Determine the [X, Y] coordinate at the center of the cell enclosing the given text.  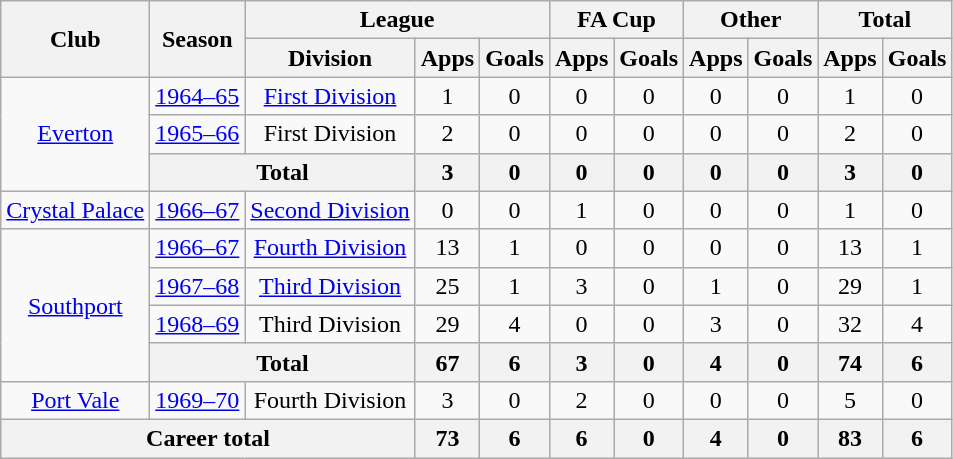
1967–68 [198, 286]
Southport [76, 305]
67 [447, 362]
League [398, 20]
Everton [76, 134]
73 [447, 438]
Port Vale [76, 400]
74 [850, 362]
25 [447, 286]
1968–69 [198, 324]
Club [76, 39]
1969–70 [198, 400]
1965–66 [198, 134]
FA Cup [616, 20]
Second Division [330, 210]
1964–65 [198, 96]
5 [850, 400]
Division [330, 58]
Season [198, 39]
Career total [208, 438]
32 [850, 324]
83 [850, 438]
Other [751, 20]
Crystal Palace [76, 210]
